Output the (x, y) coordinate of the center of the cell containing the given text.  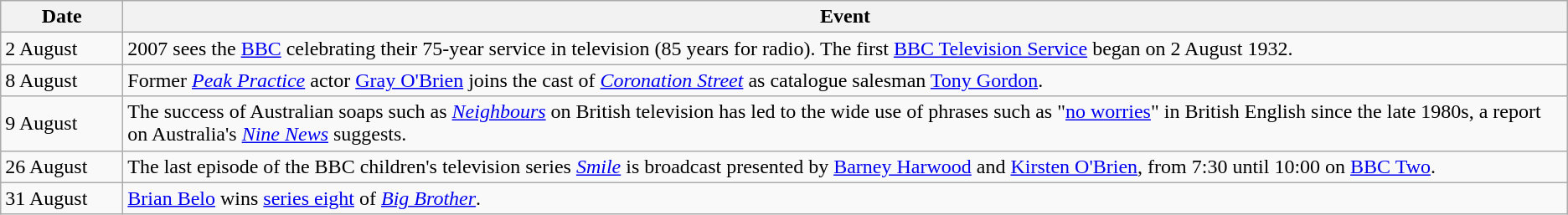
8 August (62, 80)
2007 sees the BBC celebrating their 75-year service in television (85 years for radio). The first BBC Television Service began on 2 August 1932. (845, 49)
2 August (62, 49)
Event (845, 17)
9 August (62, 124)
Former Peak Practice actor Gray O'Brien joins the cast of Coronation Street as catalogue salesman Tony Gordon. (845, 80)
Brian Belo wins series eight of Big Brother. (845, 198)
Date (62, 17)
26 August (62, 166)
31 August (62, 198)
